Search for the cell housing the specified text and yield its [X, Y] center coordinate. 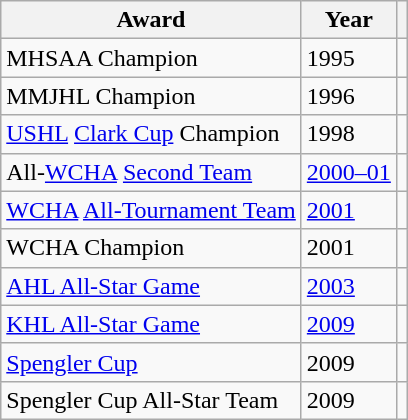
Spengler Cup [152, 362]
Spengler Cup All-Star Team [152, 400]
2003 [348, 286]
2000–01 [348, 172]
KHL All-Star Game [152, 324]
MHSAA Champion [152, 58]
1998 [348, 134]
USHL Clark Cup Champion [152, 134]
AHL All-Star Game [152, 286]
WCHA All-Tournament Team [152, 210]
WCHA Champion [152, 248]
MMJHL Champion [152, 96]
1996 [348, 96]
1995 [348, 58]
All-WCHA Second Team [152, 172]
Year [348, 20]
Award [152, 20]
